Locate the cell with the specified text and output its (X, Y) center coordinate. 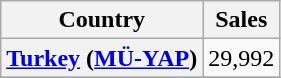
Sales (242, 20)
Turkey (MÜ-YAP) (102, 58)
Country (102, 20)
29,992 (242, 58)
